Extract the (x, y) coordinate from the center of the cell holding the provided text.  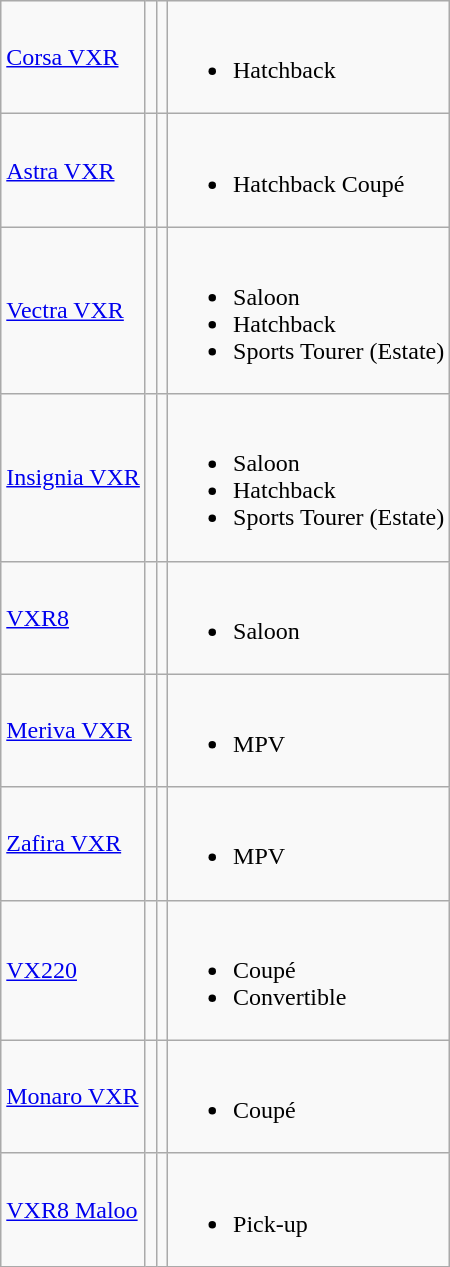
Insignia VXR (74, 478)
VX220 (74, 970)
Pick-up (309, 1210)
Coupé (309, 1096)
Astra VXR (74, 170)
VXR8 Maloo (74, 1210)
VXR8 (74, 618)
Vectra VXR (74, 310)
Zafira VXR (74, 844)
CoupéConvertible (309, 970)
Hatchback (309, 58)
Hatchback Coupé (309, 170)
Corsa VXR (74, 58)
Saloon (309, 618)
Meriva VXR (74, 730)
Monaro VXR (74, 1096)
